Find where the given text appears and provide that cell's center as [X, Y] coordinate. 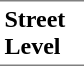
Street Level [42, 33]
